Identify which cell holds the provided text, then report its (x, y) central coordinate. 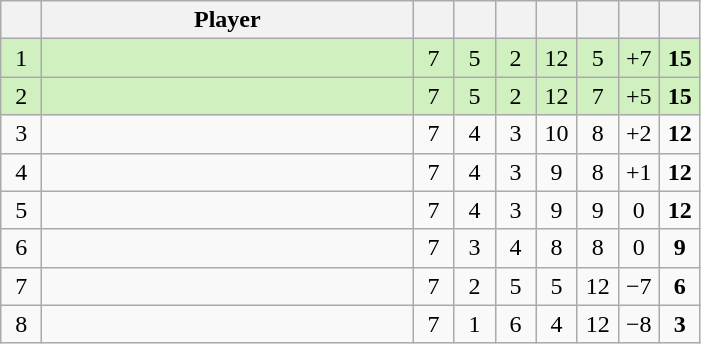
+2 (638, 134)
−7 (638, 286)
Player (228, 20)
+5 (638, 96)
10 (556, 134)
+1 (638, 172)
−8 (638, 324)
+7 (638, 58)
